Locate the cell with the specified text and output its (X, Y) center coordinate. 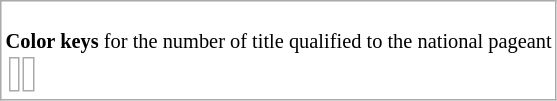
Color keys for the number of title qualified to the national pageant (279, 50)
